Determine the (X, Y) coordinate at the center of the cell enclosing the given text.  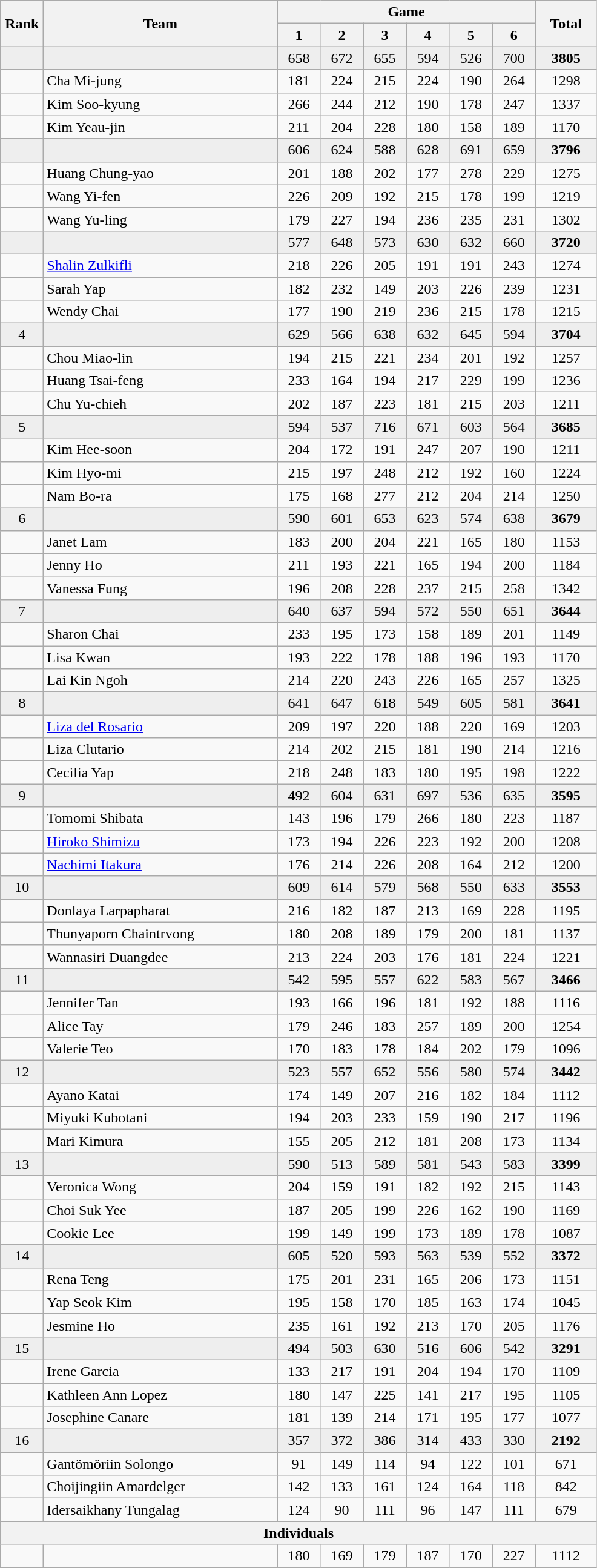
651 (513, 611)
11 (22, 980)
543 (471, 1164)
1274 (566, 265)
1221 (566, 957)
90 (341, 1510)
Kim Soo-kyung (160, 104)
631 (385, 796)
Cookie Lee (160, 1233)
234 (427, 358)
Kim Hyo-mi (160, 473)
601 (341, 519)
1219 (566, 196)
219 (385, 312)
549 (427, 703)
3641 (566, 703)
566 (341, 335)
556 (427, 1072)
660 (513, 242)
1196 (566, 1118)
1254 (566, 1026)
246 (341, 1026)
Tomomi Shibata (160, 819)
114 (385, 1464)
Jennifer Tan (160, 1003)
3679 (566, 519)
Kim Hee-soon (160, 450)
564 (513, 427)
1200 (566, 865)
Total (566, 24)
641 (299, 703)
Sarah Yap (160, 289)
Lai Kin Ngoh (160, 680)
386 (385, 1441)
3399 (566, 1164)
1109 (566, 1371)
672 (341, 58)
492 (299, 796)
143 (299, 819)
155 (299, 1141)
314 (427, 1441)
513 (341, 1164)
640 (299, 611)
8 (22, 703)
593 (385, 1256)
Nachimi Itakura (160, 865)
Liza del Rosario (160, 726)
1149 (566, 634)
Gantömöriin Solongo (160, 1464)
3685 (566, 427)
Chu Yu-chieh (160, 404)
648 (341, 242)
433 (471, 1441)
652 (385, 1072)
691 (471, 150)
645 (471, 335)
622 (427, 980)
614 (341, 888)
1187 (566, 819)
697 (427, 796)
842 (566, 1487)
589 (385, 1164)
Huang Tsai-feng (160, 381)
Sharon Chai (160, 634)
568 (427, 888)
Alice Tay (160, 1026)
503 (341, 1348)
162 (471, 1210)
573 (385, 242)
14 (22, 1256)
Wannasiri Duangdee (160, 957)
122 (471, 1464)
198 (513, 772)
523 (299, 1072)
3720 (566, 242)
3372 (566, 1256)
3466 (566, 980)
609 (299, 888)
1 (299, 35)
618 (385, 703)
1215 (566, 312)
Janet Lam (160, 542)
1250 (566, 496)
1169 (566, 1210)
Kim Yeau-jin (160, 127)
1257 (566, 358)
3 (385, 35)
579 (385, 888)
13 (22, 1164)
1151 (566, 1279)
141 (427, 1394)
520 (341, 1256)
168 (341, 496)
Lisa Kwan (160, 657)
7 (22, 611)
Game (406, 12)
Cecilia Yap (160, 772)
2192 (566, 1441)
15 (22, 1348)
16 (22, 1441)
244 (341, 104)
1208 (566, 842)
139 (341, 1418)
2 (341, 35)
185 (427, 1302)
Ayano Katai (160, 1095)
Wang Yi-fen (160, 196)
623 (427, 519)
172 (341, 450)
264 (513, 81)
277 (385, 496)
539 (471, 1256)
595 (341, 980)
Nam Bo-ra (160, 496)
Cha Mi-jung (160, 81)
Donlaya Larpapharat (160, 911)
Kathleen Ann Lopez (160, 1394)
588 (385, 150)
629 (299, 335)
Miyuki Kubotani (160, 1118)
552 (513, 1256)
659 (513, 150)
94 (427, 1464)
160 (513, 473)
1302 (566, 219)
Jesmine Ho (160, 1325)
372 (341, 1441)
Yap Seok Kim (160, 1302)
1325 (566, 680)
577 (299, 242)
239 (513, 289)
516 (427, 1348)
604 (341, 796)
1231 (566, 289)
526 (471, 58)
536 (471, 796)
171 (427, 1418)
9 (22, 796)
494 (299, 1348)
142 (299, 1487)
Huang Chung-yao (160, 173)
1337 (566, 104)
1116 (566, 1003)
1134 (566, 1141)
Hiroko Shimizu (160, 842)
572 (427, 611)
603 (471, 427)
330 (513, 1441)
Choi Suk Yee (160, 1210)
Liza Clutario (160, 749)
Wang Yu-ling (160, 219)
1137 (566, 934)
96 (427, 1510)
537 (341, 427)
679 (566, 1510)
1203 (566, 726)
Jenny Ho (160, 565)
Veronica Wong (160, 1187)
3291 (566, 1348)
1176 (566, 1325)
1105 (566, 1394)
1143 (566, 1187)
1275 (566, 173)
Vanessa Fung (160, 588)
258 (513, 588)
10 (22, 888)
Thunyaporn Chaintrvong (160, 934)
232 (341, 289)
Irene Garcia (160, 1371)
624 (341, 150)
Chou Miao-lin (160, 358)
91 (299, 1464)
1195 (566, 911)
Valerie Teo (160, 1049)
563 (427, 1256)
Rank (22, 24)
1087 (566, 1233)
3796 (566, 150)
1222 (566, 772)
3553 (566, 888)
3704 (566, 335)
Rena Teng (160, 1279)
Individuals (299, 1533)
1153 (566, 542)
222 (341, 657)
567 (513, 980)
1342 (566, 588)
633 (513, 888)
Shalin Zulkifli (160, 265)
Mari Kimura (160, 1141)
1045 (566, 1302)
3644 (566, 611)
Wendy Chai (160, 312)
118 (513, 1487)
1298 (566, 81)
3595 (566, 796)
Idersaikhany Tungalag (160, 1510)
716 (385, 427)
658 (299, 58)
3805 (566, 58)
653 (385, 519)
647 (341, 703)
206 (471, 1279)
700 (513, 58)
1184 (566, 565)
580 (471, 1072)
1236 (566, 381)
Josephine Canare (160, 1418)
635 (513, 796)
225 (385, 1394)
12 (22, 1072)
1224 (566, 473)
166 (341, 1003)
1096 (566, 1049)
637 (341, 611)
1216 (566, 749)
278 (471, 173)
101 (513, 1464)
163 (471, 1302)
655 (385, 58)
237 (427, 588)
Choijingiin Amardelger (160, 1487)
357 (299, 1441)
628 (427, 150)
3442 (566, 1072)
Team (160, 24)
1077 (566, 1418)
